Return the (X, Y) coordinate for the center point of the cell that contains the specified text.  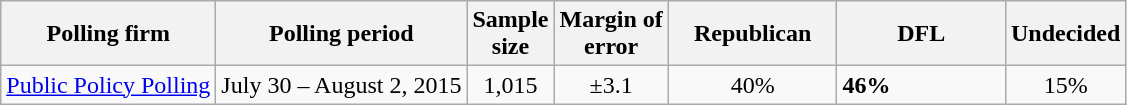
15% (1065, 85)
46% (922, 85)
Margin oferror (611, 34)
Public Policy Polling (108, 85)
DFL (922, 34)
Undecided (1065, 34)
Samplesize (510, 34)
Polling period (342, 34)
±3.1 (611, 85)
1,015 (510, 85)
Polling firm (108, 34)
40% (752, 85)
Republican (752, 34)
July 30 – August 2, 2015 (342, 85)
